Return [x, y] of the center of cell containing provided text 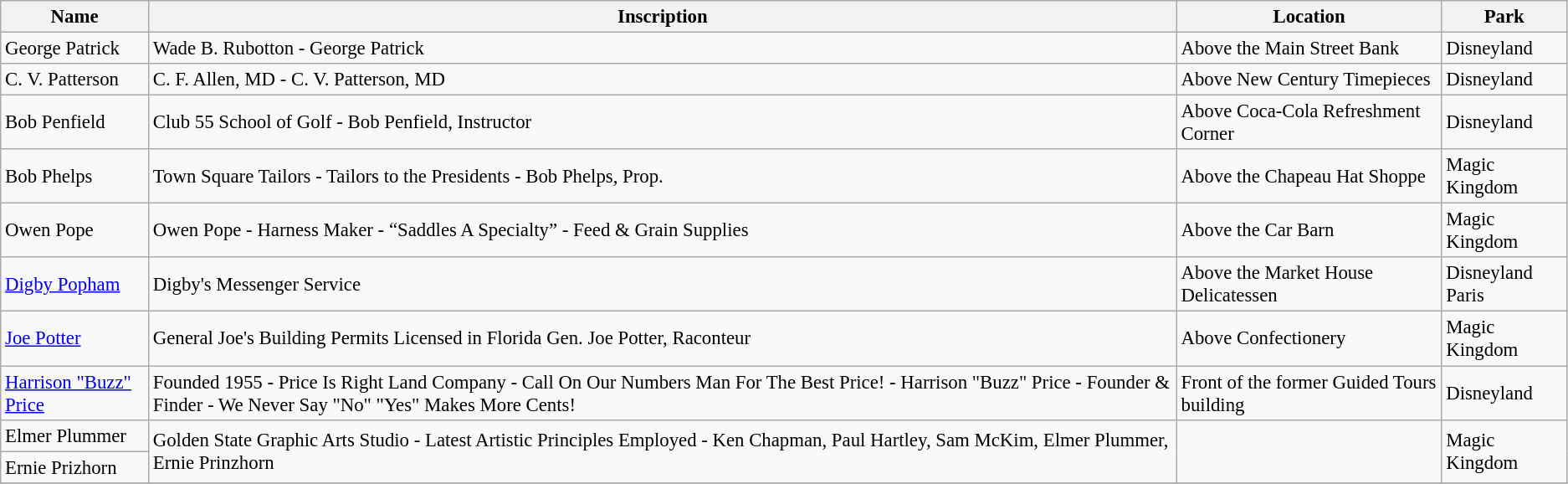
Above Confectionery [1309, 338]
General Joe's Building Permits Licensed in Florida Gen. Joe Potter, Raconteur [663, 338]
Above the Market House Delicatessen [1309, 285]
Above the Car Barn [1309, 231]
Inscription [663, 17]
Elmer Plummer [75, 435]
George Patrick [75, 49]
Location [1309, 17]
Joe Potter [75, 338]
Bob Phelps [75, 176]
Digby's Messenger Service [663, 285]
Disneyland Paris [1504, 285]
Front of the former Guided Tours building [1309, 394]
Golden State Graphic Arts Studio - Latest Artistic Principles Employed - Ken Chapman, Paul Hartley, Sam McKim, Elmer Plummer, Ernie Prinzhorn [663, 451]
Owen Pope [75, 231]
Club 55 School of Golf - Bob Penfield, Instructor [663, 122]
Above Coca-Cola Refreshment Corner [1309, 122]
Owen Pope - Harness Maker - “Saddles A Specialty” - Feed & Grain Supplies [663, 231]
Harrison "Buzz" Price [75, 394]
Digby Popham [75, 285]
Above the Main Street Bank [1309, 49]
C. V. Patterson [75, 80]
Above New Century Timepieces [1309, 80]
Above the Chapeau Hat Shoppe [1309, 176]
C. F. Allen, MD - C. V. Patterson, MD [663, 80]
Wade B. Rubotton - George Patrick [663, 49]
Town Square Tailors - Tailors to the Presidents - Bob Phelps, Prop. [663, 176]
Ernie Prizhorn [75, 467]
Park [1504, 17]
Bob Penfield [75, 122]
Name [75, 17]
